Determine the [X, Y] coordinate at the center of the cell enclosing the given text.  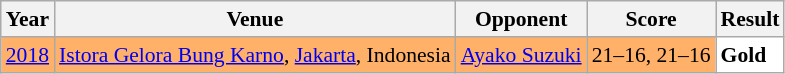
Gold [750, 55]
2018 [28, 55]
Year [28, 19]
Result [750, 19]
Opponent [522, 19]
Ayako Suzuki [522, 55]
Istora Gelora Bung Karno, Jakarta, Indonesia [255, 55]
21–16, 21–16 [652, 55]
Score [652, 19]
Venue [255, 19]
